Return (x, y) of the center of cell containing provided text 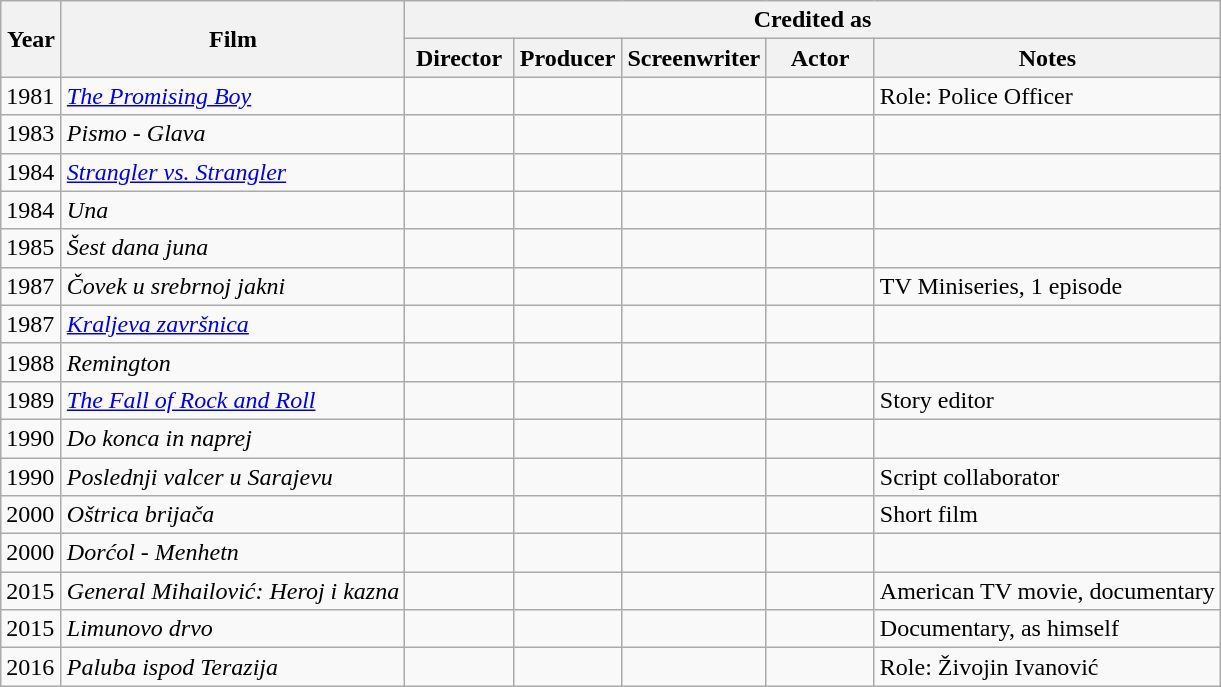
2016 (32, 667)
1981 (32, 96)
General Mihailović: Heroj i kazna (232, 591)
Oštrica brijača (232, 515)
Role: Živojin Ivanović (1047, 667)
Una (232, 210)
Producer (568, 58)
Film (232, 39)
Pismo - Glava (232, 134)
Čovek u srebrnoj jakni (232, 286)
Actor (820, 58)
1988 (32, 362)
Story editor (1047, 400)
TV Miniseries, 1 episode (1047, 286)
Dorćol - Menhetn (232, 553)
Poslednji valcer u Sarajevu (232, 477)
Šest dana juna (232, 248)
Documentary, as himself (1047, 629)
Limunovo drvo (232, 629)
Paluba ispod Terazija (232, 667)
Do konca in naprej (232, 438)
Credited as (813, 20)
1985 (32, 248)
1989 (32, 400)
Script collaborator (1047, 477)
Director (460, 58)
The Fall of Rock and Roll (232, 400)
Role: Police Officer (1047, 96)
American TV movie, documentary (1047, 591)
Strangler vs. Strangler (232, 172)
Screenwriter (694, 58)
Notes (1047, 58)
The Promising Boy (232, 96)
Short film (1047, 515)
Year (32, 39)
1983 (32, 134)
Remington (232, 362)
Kraljeva završnica (232, 324)
